Capture the cell that displays the provided text and extract its (X, Y) central coordinate. 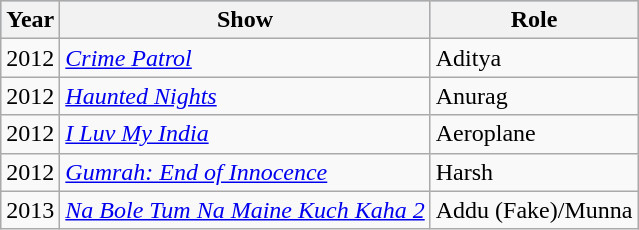
Harsh (534, 172)
Na Bole Tum Na Maine Kuch Kaha 2 (245, 210)
Aeroplane (534, 134)
Crime Patrol (245, 58)
2013 (30, 210)
Haunted Nights (245, 96)
Year (30, 20)
Gumrah: End of Innocence (245, 172)
Addu (Fake)/Munna (534, 210)
I Luv My India (245, 134)
Show (245, 20)
Aditya (534, 58)
Role (534, 20)
Anurag (534, 96)
